Output the [x, y] coordinate of the center of the cell containing the given text.  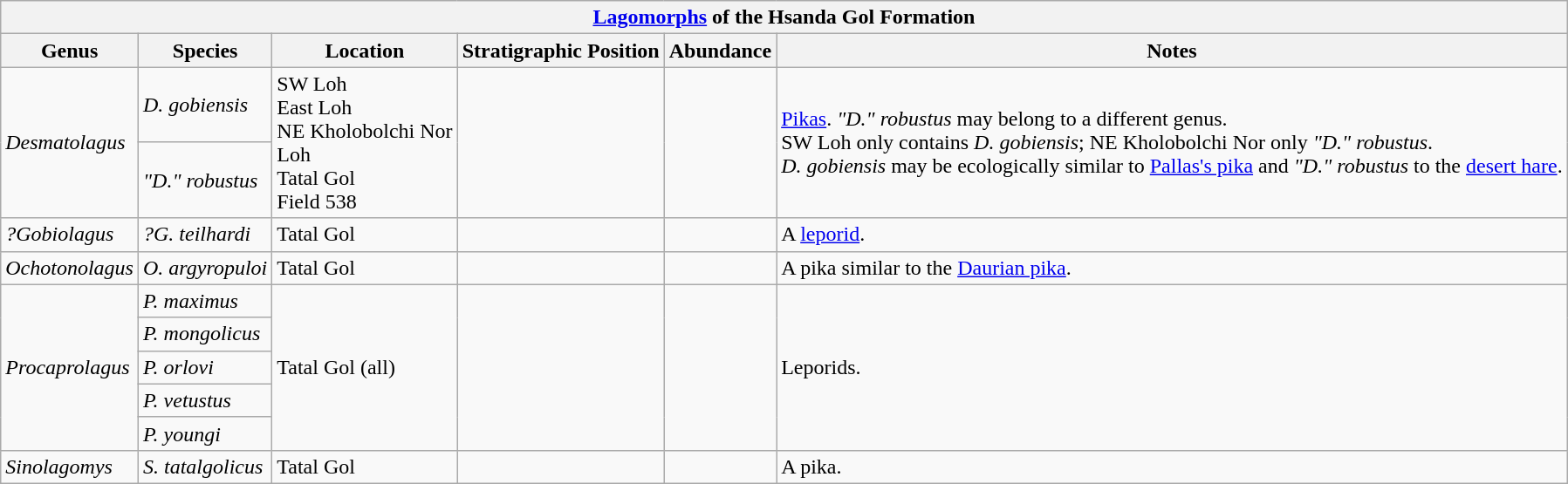
Leporids. [1173, 367]
Tatal Gol (all) [365, 367]
A leporid. [1173, 235]
P. orlovi [204, 367]
P. maximus [204, 301]
"D." robustus [204, 180]
D. gobiensis [204, 105]
?Gobiolagus [70, 235]
O. argyropuloi [204, 268]
S. tatalgolicus [204, 467]
A pika. [1173, 467]
SW LohEast LohNE Kholobolchi NorLohTatal GolField 538 [365, 143]
Lagomorphs of the Hsanda Gol Formation [784, 17]
Sinolagomys [70, 467]
Procaprolagus [70, 367]
Ochotonolagus [70, 268]
P. mongolicus [204, 334]
Genus [70, 51]
Stratigraphic Position [560, 51]
Desmatolagus [70, 143]
Location [365, 51]
?G. teilhardi [204, 235]
P. vetustus [204, 400]
Species [204, 51]
A pika similar to the Daurian pika. [1173, 268]
P. youngi [204, 433]
Notes [1173, 51]
Abundance [720, 51]
